Locate the cell with the specified text and output its [x, y] center coordinate. 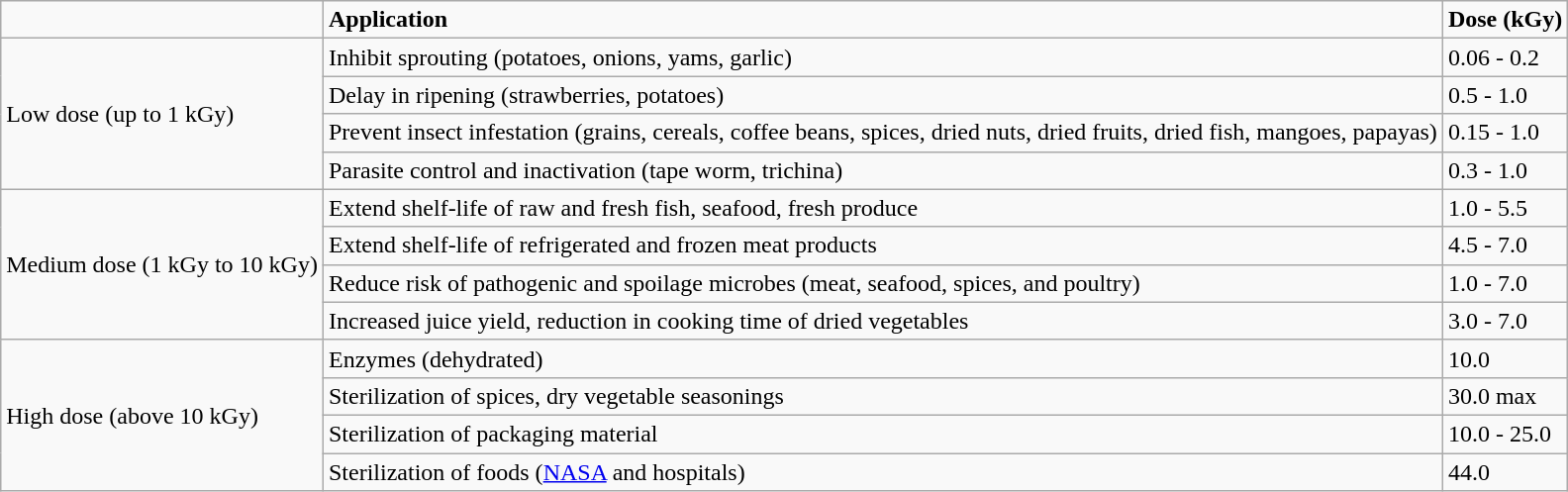
10.0 [1505, 358]
Reduce risk of pathogenic and spoilage microbes (meat, seafood, spices, and poultry) [883, 283]
Extend shelf-life of raw and fresh fish, seafood, fresh produce [883, 208]
4.5 - 7.0 [1505, 246]
0.15 - 1.0 [1505, 133]
Medium dose (1 kGy to 10 kGy) [162, 264]
3.0 - 7.0 [1505, 321]
Inhibit sprouting (potatoes, onions, yams, garlic) [883, 57]
30.0 max [1505, 396]
Prevent insect infestation (grains, cereals, coffee beans, spices, dried nuts, dried fruits, dried fish, mangoes, papayas) [883, 133]
Sterilization of spices, dry vegetable seasonings [883, 396]
1.0 - 7.0 [1505, 283]
Increased juice yield, reduction in cooking time of dried vegetables [883, 321]
0.5 - 1.0 [1505, 95]
Sterilization of packaging material [883, 434]
10.0 - 25.0 [1505, 434]
Enzymes (dehydrated) [883, 358]
Sterilization of foods (NASA and hospitals) [883, 472]
Delay in ripening (strawberries, potatoes) [883, 95]
Application [883, 20]
Parasite control and inactivation (tape worm, trichina) [883, 170]
Low dose (up to 1 kGy) [162, 114]
Dose (kGy) [1505, 20]
1.0 - 5.5 [1505, 208]
Extend shelf-life of refrigerated and frozen meat products [883, 246]
44.0 [1505, 472]
High dose (above 10 kGy) [162, 415]
0.3 - 1.0 [1505, 170]
0.06 - 0.2 [1505, 57]
